From the cell containing the given text, extract its center point as [x, y] coordinate. 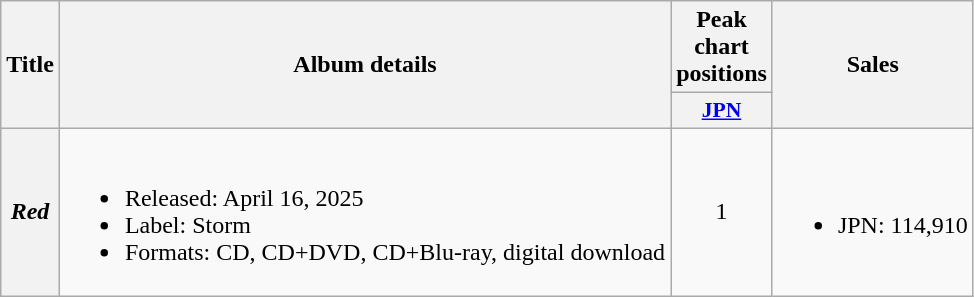
Title [30, 65]
Album details [364, 65]
Peak chart positions [722, 47]
Sales [872, 65]
Red [30, 212]
Released: April 16, 2025Label: StormFormats: CD, CD+DVD, CD+Blu-ray, digital download [364, 212]
1 [722, 212]
JPN [722, 111]
JPN: 114,910 [872, 212]
